For the text-containing cell, return its midpoint in (X, Y) coordinate format. 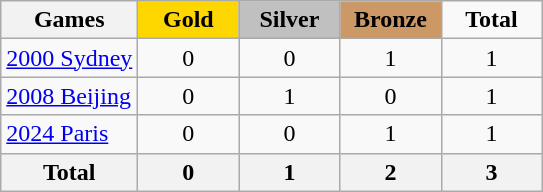
2008 Beijing (70, 96)
3 (492, 172)
Games (70, 20)
2 (390, 172)
Silver (290, 20)
2000 Sydney (70, 58)
2024 Paris (70, 134)
Gold (188, 20)
Bronze (390, 20)
